Pinpoint the cell where the given text exists, returning its [x, y] midpoint coordinate. 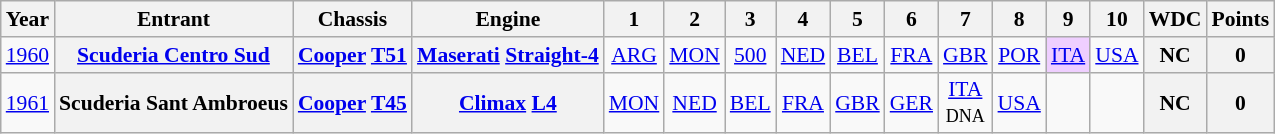
10 [1116, 19]
3 [750, 19]
ITA [1068, 55]
500 [750, 55]
GER [912, 102]
8 [1020, 19]
Maserati Straight-4 [508, 55]
1 [634, 19]
Cooper T45 [352, 102]
6 [912, 19]
5 [858, 19]
Scuderia Sant Ambroeus [174, 102]
4 [803, 19]
1960 [28, 55]
Engine [508, 19]
Entrant [174, 19]
Scuderia Centro Sud [174, 55]
Year [28, 19]
ITADNA [966, 102]
ARG [634, 55]
Chassis [352, 19]
9 [1068, 19]
POR [1020, 55]
Climax L4 [508, 102]
Points [1240, 19]
2 [694, 19]
7 [966, 19]
WDC [1176, 19]
1961 [28, 102]
Cooper T51 [352, 55]
